Detect which cell encompasses the target text, then output its [X, Y] center coordinate. 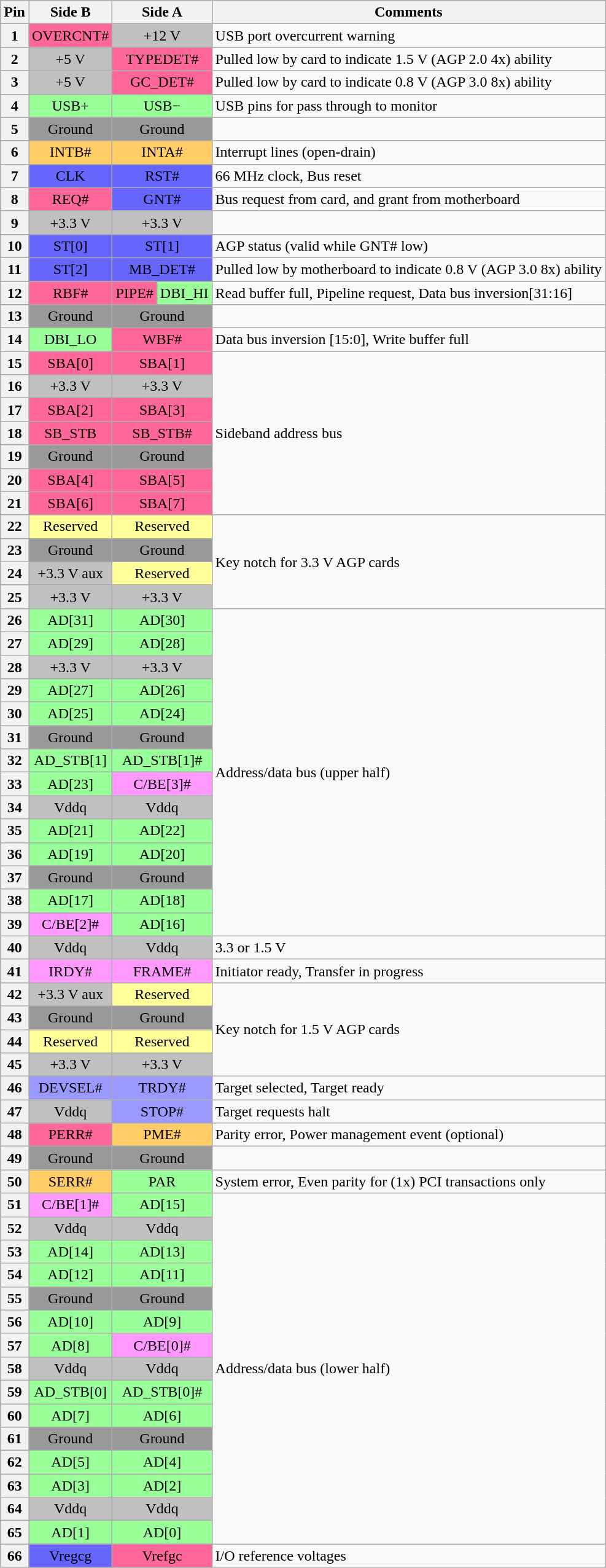
15 [15, 363]
19 [15, 457]
18 [15, 433]
54 [15, 1275]
26 [15, 620]
1 [15, 36]
4 [15, 106]
Parity error, Power management event (optional) [409, 1135]
AD[1] [70, 1532]
43 [15, 1017]
Read buffer full, Pipeline request, Data bus inversion[31:16] [409, 293]
47 [15, 1111]
7 [15, 176]
35 [15, 831]
AD[14] [70, 1252]
Pulled low by motherboard to indicate 0.8 V (AGP 3.0 8x) ability [409, 269]
SB_STB# [162, 433]
56 [15, 1322]
Pulled low by card to indicate 0.8 V (AGP 3.0 8x) ability [409, 82]
AD[6] [162, 1415]
AD[3] [70, 1486]
SB_STB [70, 433]
SBA[3] [162, 410]
USB pins for pass through to monitor [409, 106]
SBA[5] [162, 480]
DEVSEL# [70, 1088]
SBA[7] [162, 503]
3.3 or 1.5 V [409, 947]
24 [15, 573]
39 [15, 924]
21 [15, 503]
52 [15, 1228]
Pin [15, 12]
64 [15, 1509]
Initiator ready, Transfer in progress [409, 971]
Bus request from card, and grant from motherboard [409, 199]
51 [15, 1205]
AD_STB[0] [70, 1392]
55 [15, 1298]
11 [15, 269]
Data bus inversion [15:0], Write buffer full [409, 340]
SERR# [70, 1182]
AD_STB[0]# [162, 1392]
AD[31] [70, 620]
6 [15, 152]
PAR [162, 1182]
Address/data bus (upper half) [409, 772]
Interrupt lines (open-drain) [409, 152]
OVERCNT# [70, 36]
AD[23] [70, 784]
GNT# [162, 199]
16 [15, 386]
MB_DET# [162, 269]
AD[20] [162, 854]
9 [15, 222]
61 [15, 1439]
49 [15, 1158]
AD[19] [70, 854]
PERR# [70, 1135]
AD[12] [70, 1275]
38 [15, 901]
AD[29] [70, 643]
2 [15, 59]
62 [15, 1462]
SBA[4] [70, 480]
Target requests halt [409, 1111]
PME# [162, 1135]
Side B [70, 12]
ST[1] [162, 246]
IRDY# [70, 971]
Vregcg [70, 1556]
58 [15, 1368]
FRAME# [162, 971]
AD[25] [70, 714]
27 [15, 643]
GC_DET# [162, 82]
RBF# [70, 293]
System error, Even parity for (1x) PCI transactions only [409, 1182]
INTA# [162, 152]
AD[30] [162, 620]
30 [15, 714]
AD[21] [70, 831]
14 [15, 340]
USB port overcurrent warning [409, 36]
AD[9] [162, 1322]
C/BE[2]# [70, 924]
USB+ [70, 106]
Address/data bus (lower half) [409, 1369]
AD[17] [70, 901]
AD_STB[1]# [162, 761]
Side A [162, 12]
PIPE# [134, 293]
AD[8] [70, 1345]
65 [15, 1532]
37 [15, 877]
20 [15, 480]
AD[10] [70, 1322]
41 [15, 971]
ST[0] [70, 246]
5 [15, 129]
C/BE[0]# [162, 1345]
40 [15, 947]
32 [15, 761]
RST# [162, 176]
AD[2] [162, 1486]
31 [15, 737]
C/BE[1]# [70, 1205]
AD[7] [70, 1415]
Pulled low by card to indicate 1.5 V (AGP 2.0 4x) ability [409, 59]
Key notch for 3.3 V AGP cards [409, 562]
28 [15, 667]
AD[18] [162, 901]
48 [15, 1135]
13 [15, 316]
C/BE[3]# [162, 784]
SBA[0] [70, 363]
SBA[1] [162, 363]
17 [15, 410]
44 [15, 1041]
DBI_HI [184, 293]
TYPEDET# [162, 59]
53 [15, 1252]
23 [15, 550]
Vrefgc [162, 1556]
Key notch for 1.5 V AGP cards [409, 1029]
AD[0] [162, 1532]
8 [15, 199]
3 [15, 82]
AD[16] [162, 924]
AD[15] [162, 1205]
DBI_LO [70, 340]
CLK [70, 176]
SBA[2] [70, 410]
Target selected, Target ready [409, 1088]
12 [15, 293]
AD[24] [162, 714]
AGP status (valid while GNT# low) [409, 246]
ST[2] [70, 269]
AD[28] [162, 643]
AD[5] [70, 1462]
Sideband address bus [409, 433]
AD[22] [162, 831]
46 [15, 1088]
AD[13] [162, 1252]
66 [15, 1556]
AD[26] [162, 691]
34 [15, 807]
WBF# [162, 340]
STOP# [162, 1111]
45 [15, 1065]
57 [15, 1345]
63 [15, 1486]
Comments [409, 12]
10 [15, 246]
REQ# [70, 199]
25 [15, 597]
50 [15, 1182]
66 MHz clock, Bus reset [409, 176]
AD[11] [162, 1275]
42 [15, 994]
+12 V [162, 36]
SBA[6] [70, 503]
INTB# [70, 152]
60 [15, 1415]
29 [15, 691]
33 [15, 784]
22 [15, 527]
AD_STB[1] [70, 761]
TRDY# [162, 1088]
USB− [162, 106]
AD[4] [162, 1462]
59 [15, 1392]
I/O reference voltages [409, 1556]
AD[27] [70, 691]
36 [15, 854]
